Scan for the cell matching the given text and deliver its (X, Y) coordinate at center. 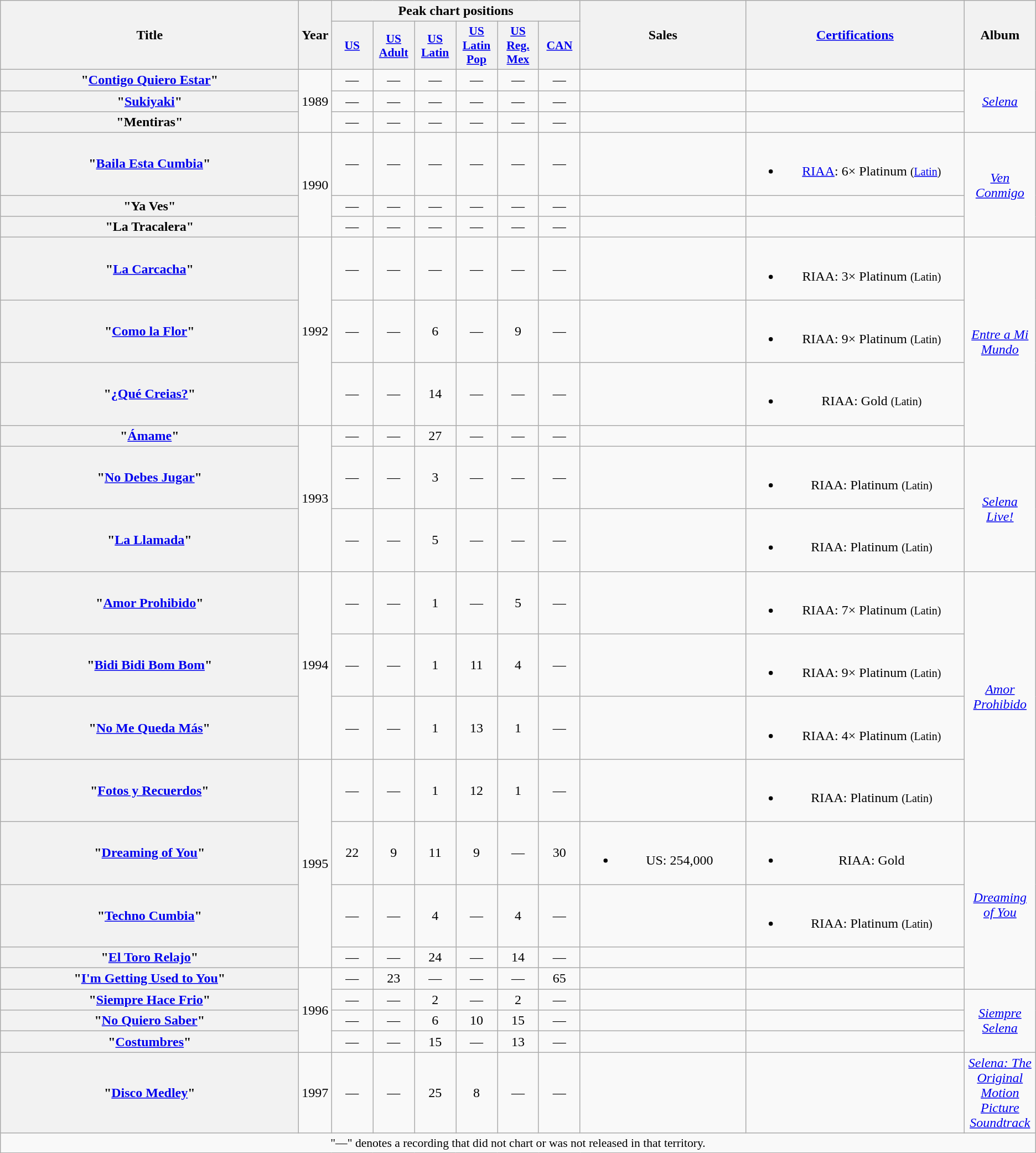
Selena Live! (999, 509)
Amor Prohibido (999, 696)
65 (559, 979)
25 (435, 1093)
23 (394, 979)
USReg.Mex (518, 45)
"I'm Getting Used to You" (149, 979)
Selena (999, 101)
"Contigo Quiero Estar" (149, 80)
1989 (315, 101)
RIAA: 3× Platinum (Latin) (854, 269)
USLatin (435, 45)
Title (149, 35)
Siempre Selena (999, 1021)
8 (477, 1093)
1995 (315, 864)
"Baila Esta Cumbia" (149, 164)
Entre a Mi Mundo (999, 342)
"Amor Prohibido" (149, 602)
"No Quiero Saber" (149, 1021)
Album (999, 35)
1996 (315, 1010)
"—" denotes a recording that did not chart or was not released in that territory. (518, 1143)
1993 (315, 498)
RIAA: 4× Platinum (Latin) (854, 727)
"La Llamada" (149, 540)
Year (315, 35)
US: 254,000 (663, 852)
RIAA: Gold (Latin) (854, 394)
12 (477, 790)
RIAA: 6× Platinum (Latin) (854, 164)
"¿Qué Creias?" (149, 394)
Certifications (854, 35)
24 (435, 958)
"Techno Cumbia" (149, 916)
"Fotos y Recuerdos" (149, 790)
10 (477, 1021)
"Siempre Hace Frio" (149, 1000)
"Ámame" (149, 436)
Peak chart positions (456, 11)
USLatinPop (477, 45)
1997 (315, 1093)
"El Toro Relajo" (149, 958)
"No Me Queda Más" (149, 727)
"Mentiras" (149, 122)
27 (435, 436)
RIAA: 7× Platinum (Latin) (854, 602)
"Disco Medley" (149, 1093)
Ven Conmigo (999, 185)
Selena: The Original Motion Picture Soundtrack (999, 1093)
"Bidi Bidi Bom Bom" (149, 665)
Dreaming of You (999, 905)
"Ya Ves" (149, 206)
1990 (315, 185)
"Costumbres" (149, 1042)
Sales (663, 35)
"La Carcacha" (149, 269)
"Sukiyaki" (149, 101)
1994 (315, 665)
3 (435, 477)
22 (352, 852)
"No Debes Jugar" (149, 477)
30 (559, 852)
US (352, 45)
"Como la Flor" (149, 331)
RIAA: Gold (854, 852)
"Dreaming of You" (149, 852)
1992 (315, 331)
"La Tracalera" (149, 227)
USAdult (394, 45)
CAN (559, 45)
